Return (X, Y) of the center of cell containing provided text 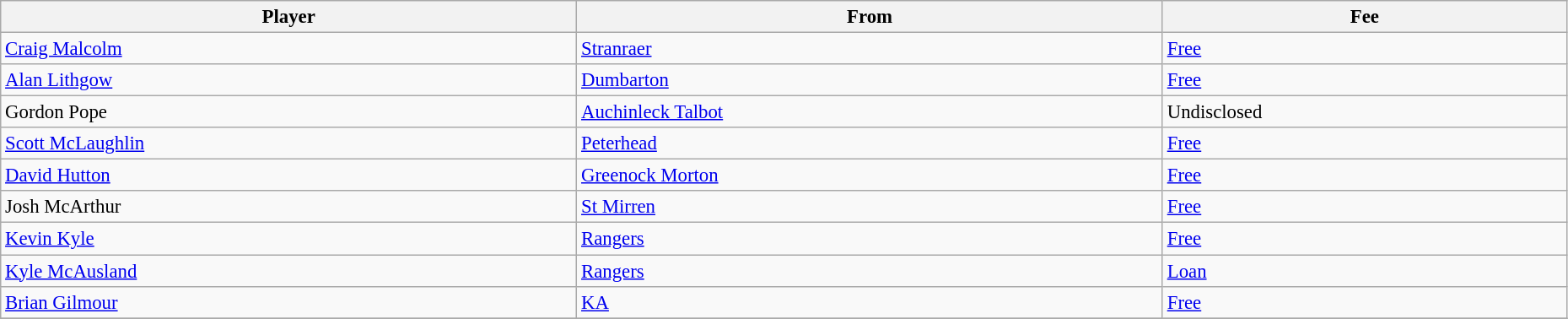
From (870, 17)
Craig Malcolm (288, 49)
Brian Gilmour (288, 302)
Peterhead (870, 143)
KA (870, 302)
Stranraer (870, 49)
Josh McArthur (288, 207)
St Mirren (870, 207)
Gordon Pope (288, 112)
Undisclosed (1365, 112)
Loan (1365, 271)
David Hutton (288, 176)
Alan Lithgow (288, 80)
Player (288, 17)
Fee (1365, 17)
Dumbarton (870, 80)
Greenock Morton (870, 176)
Scott McLaughlin (288, 143)
Auchinleck Talbot (870, 112)
Kevin Kyle (288, 239)
Kyle McAusland (288, 271)
